Locate the cell with the specified text and output its [x, y] center coordinate. 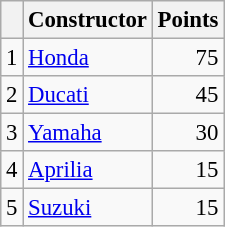
Points [188, 20]
Honda [88, 58]
4 [12, 170]
45 [188, 95]
Constructor [88, 20]
Ducati [88, 95]
75 [188, 58]
Suzuki [88, 208]
30 [188, 133]
1 [12, 58]
Aprilia [88, 170]
2 [12, 95]
Yamaha [88, 133]
5 [12, 208]
3 [12, 133]
